Capture the cell that displays the provided text and extract its [X, Y] central coordinate. 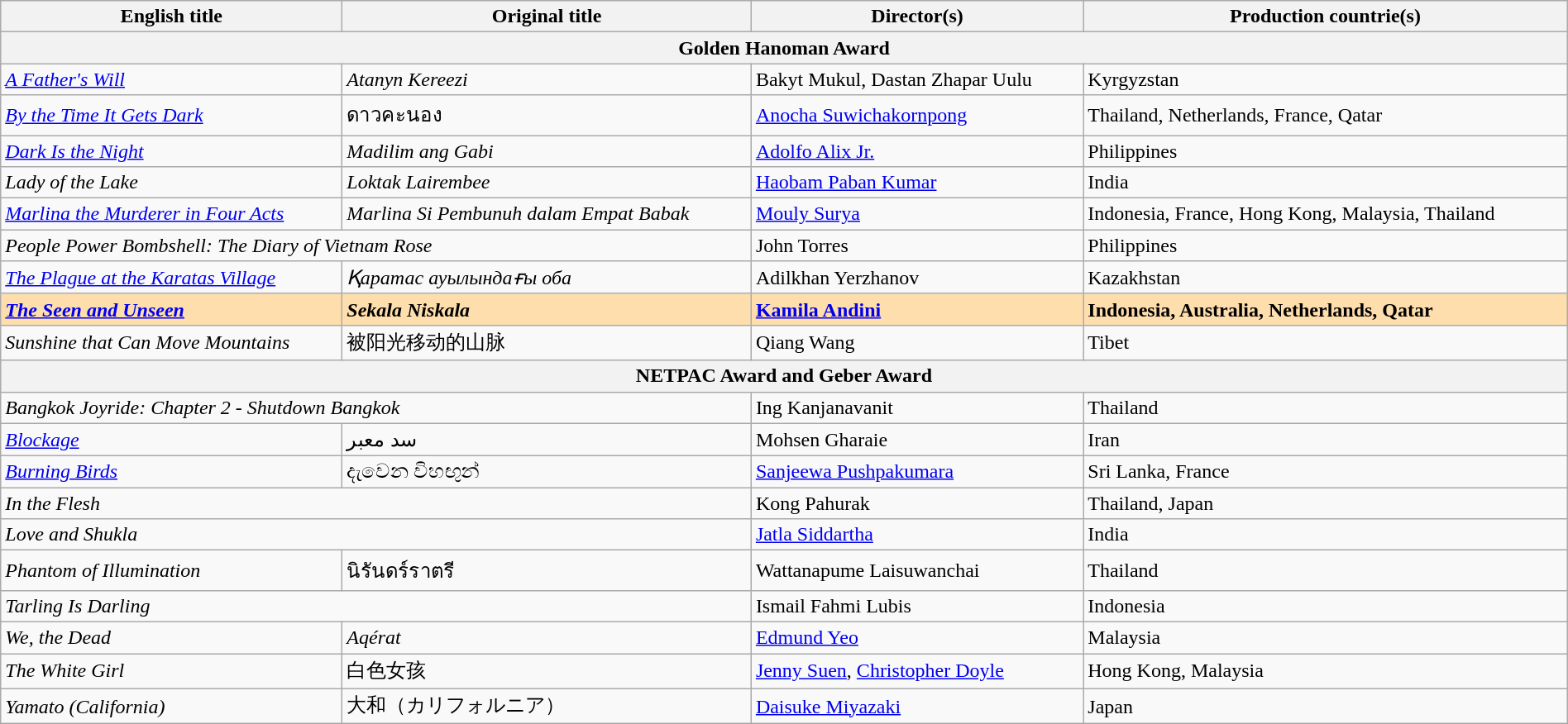
白色女孩 [547, 671]
Marlina Si Pembunuh dalam Empat Babak [547, 214]
දැවෙන විහඟුන් [547, 472]
Sri Lanka, France [1325, 472]
Original title [547, 17]
Jatla Siddartha [916, 535]
Kamila Andini [916, 309]
English title [172, 17]
Ismail Fahmi Lubis [916, 606]
Bangkok Joyride: Chapter 2 - Shutdown Bangkok [376, 407]
Yamato (California) [172, 706]
Mouly Surya [916, 214]
Adilkhan Yerzhanov [916, 278]
Lady of the Lake [172, 183]
Tarling Is Darling [376, 606]
Sanjeewa Pushpakumara [916, 472]
Daisuke Miyazaki [916, 706]
Anocha Suwichakornpong [916, 116]
被阳光移动的山脉 [547, 342]
Thailand, Netherlands, France, Qatar [1325, 116]
NETPAC Award and Geber Award [784, 376]
Adolfo Alix Jr. [916, 151]
Edmund Yeo [916, 637]
Golden Hanoman Award [784, 48]
Jenny Suen, Christopher Doyle [916, 671]
Wattanapume Laisuwanchai [916, 570]
Indonesia, Australia, Netherlands, Qatar [1325, 309]
ดาวคะนอง [547, 116]
Tibet [1325, 342]
The White Girl [172, 671]
We, the Dead [172, 637]
The Plague at the Karatas Village [172, 278]
Sekala Niskala [547, 309]
Dark Is the Night [172, 151]
Japan [1325, 706]
People Power Bombshell: The Diary of Vietnam Rose [376, 245]
By the Time It Gets Dark [172, 116]
Atanyn Kereezi [547, 79]
Loktak Lairembee [547, 183]
John Torres [916, 245]
Bakyt Mukul, Dastan Zhapar Uulu [916, 79]
Marlina the Murderer in Four Acts [172, 214]
นิรันดร์ราตรี [547, 570]
In the Flesh [376, 503]
Kong Pahurak [916, 503]
Aqérat [547, 637]
Thailand, Japan [1325, 503]
Kazakhstan [1325, 278]
Malaysia [1325, 637]
Madilim ang Gabi [547, 151]
大和（カリフォルニア） [547, 706]
Phantom of Illumination [172, 570]
Burning Birds [172, 472]
Production countrie(s) [1325, 17]
Love and Shukla [376, 535]
Director(s) [916, 17]
Ing Kanjanavanit [916, 407]
Indonesia [1325, 606]
A Father's Will [172, 79]
Қаратас ауылындағы оба [547, 278]
Indonesia, France, Hong Kong, Malaysia, Thailand [1325, 214]
Hong Kong, Malaysia [1325, 671]
Blockage [172, 440]
Mohsen Gharaie [916, 440]
The Seen and Unseen [172, 309]
Iran [1325, 440]
Kyrgyzstan [1325, 79]
Qiang Wang [916, 342]
سد معبر [547, 440]
Haobam Paban Kumar [916, 183]
Sunshine that Can Move Mountains [172, 342]
